Capture the cell that displays the provided text and extract its (x, y) central coordinate. 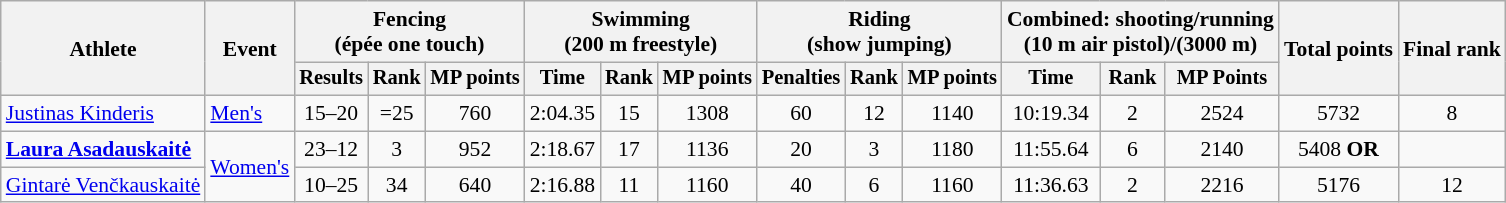
Athlete (104, 48)
MP Points (1222, 79)
Laura Asadauskaitė (104, 150)
640 (474, 185)
60 (801, 114)
17 (629, 150)
2:04.35 (562, 114)
Fencing(épée one touch) (409, 32)
Justinas Kinderis (104, 114)
2524 (1222, 114)
Event (250, 48)
11:36.63 (1051, 185)
5732 (1338, 114)
40 (801, 185)
11 (629, 185)
760 (474, 114)
1308 (708, 114)
Results (331, 79)
23–12 (331, 150)
15 (629, 114)
2:18.67 (562, 150)
Men's (250, 114)
1136 (708, 150)
8 (1452, 114)
20 (801, 150)
Riding(show jumping) (880, 32)
2216 (1222, 185)
1140 (952, 114)
Gintarė Venčkauskaitė (104, 185)
Swimming(200 m freestyle) (641, 32)
Combined: shooting/running(10 m air pistol)/(3000 m) (1140, 32)
2140 (1222, 150)
5176 (1338, 185)
=25 (397, 114)
15–20 (331, 114)
1180 (952, 150)
Penalties (801, 79)
5408 OR (1338, 150)
952 (474, 150)
Final rank (1452, 48)
10:19.34 (1051, 114)
10–25 (331, 185)
34 (397, 185)
Total points (1338, 48)
Women's (250, 168)
2:16.88 (562, 185)
11:55.64 (1051, 150)
